Locate the cell with the specified text and output its [X, Y] center coordinate. 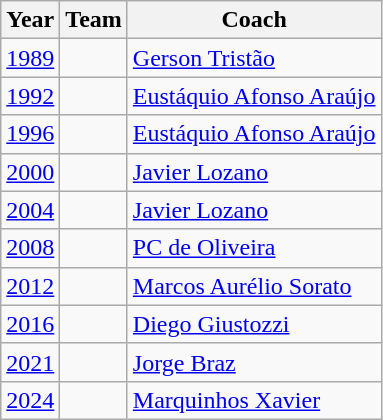
2024 [30, 400]
1996 [30, 134]
2021 [30, 362]
2004 [30, 210]
Marquinhos Xavier [254, 400]
Gerson Tristão [254, 58]
2016 [30, 324]
PC de Oliveira [254, 248]
Team [94, 20]
Jorge Braz [254, 362]
Diego Giustozzi [254, 324]
1992 [30, 96]
Year [30, 20]
2000 [30, 172]
Marcos Aurélio Sorato [254, 286]
Coach [254, 20]
2008 [30, 248]
1989 [30, 58]
2012 [30, 286]
